Return [X, Y] of the center of cell containing provided text 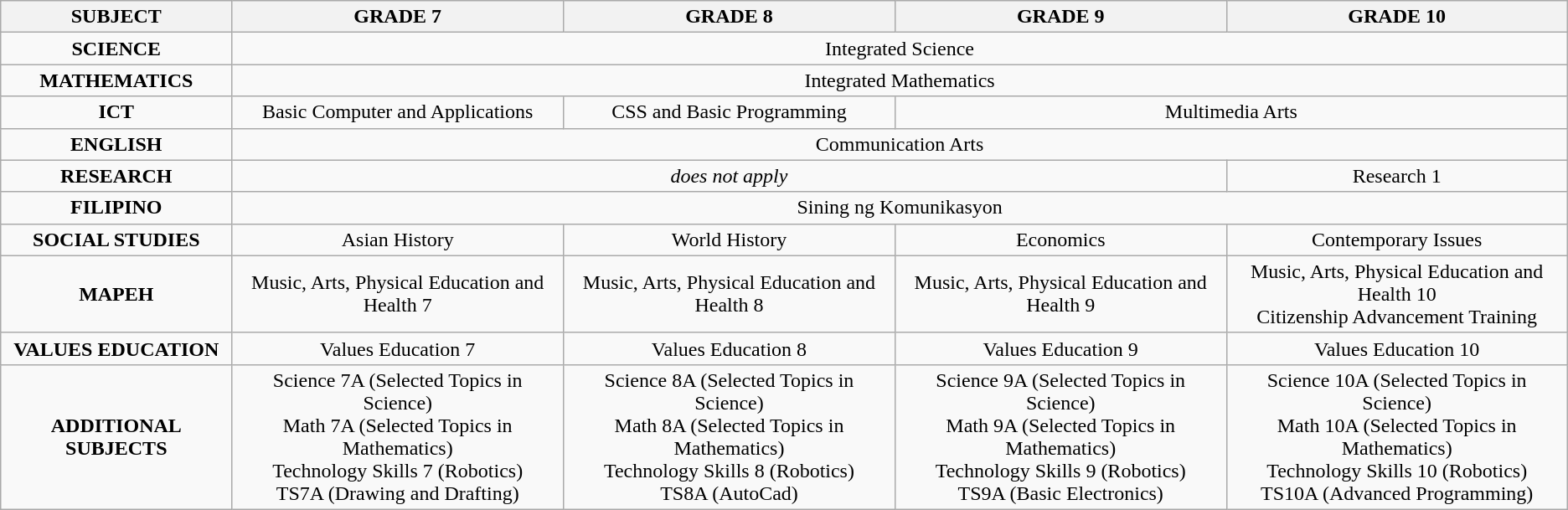
Integrated Mathematics [900, 80]
Research 1 [1397, 176]
Music, Arts, Physical Education and Health 7 [398, 294]
MAPEH [116, 294]
GRADE 9 [1060, 17]
GRADE 10 [1397, 17]
Science 8A (Selected Topics in Science) Math 8A (Selected Topics in Mathematics) Technology Skills 8 (Robotics) TS8A (AutoCad) [730, 437]
SCIENCE [116, 49]
Asian History [398, 240]
Values Education 10 [1397, 348]
Integrated Science [900, 49]
MATHEMATICS [116, 80]
VALUES EDUCATION [116, 348]
Science 7A (Selected Topics in Science) Math 7A (Selected Topics in Mathematics) Technology Skills 7 (Robotics) TS7A (Drawing and Drafting) [398, 437]
SUBJECT [116, 17]
World History [730, 240]
Science 9A (Selected Topics in Science) Math 9A (Selected Topics in Mathematics) Technology Skills 9 (Robotics) TS9A (Basic Electronics) [1060, 437]
FILIPINO [116, 208]
GRADE 7 [398, 17]
Science 10A (Selected Topics in Science) Math 10A (Selected Topics in Mathematics) Technology Skills 10 (Robotics) TS10A (Advanced Programming) [1397, 437]
Values Education 8 [730, 348]
Economics [1060, 240]
Sining ng Komunikasyon [900, 208]
GRADE 8 [730, 17]
Values Education 9 [1060, 348]
Music, Arts, Physical Education and Health 10 Citizenship Advancement Training [1397, 294]
ICT [116, 112]
Music, Arts, Physical Education and Health 8 [730, 294]
Music, Arts, Physical Education and Health 9 [1060, 294]
Multimedia Arts [1231, 112]
Basic Computer and Applications [398, 112]
RESEARCH [116, 176]
Communication Arts [900, 144]
Values Education 7 [398, 348]
SOCIAL STUDIES [116, 240]
ADDITIONAL SUBJECTS [116, 437]
does not apply [729, 176]
Contemporary Issues [1397, 240]
CSS and Basic Programming [730, 112]
ENGLISH [116, 144]
